Provide the [x, y] coordinate of the cell's center where the given text is located.  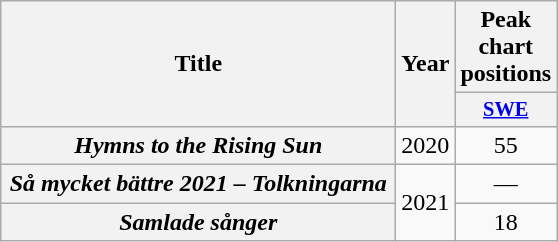
Så mycket bättre 2021 – Tolkningarna [198, 184]
55 [506, 145]
— [506, 184]
18 [506, 222]
2020 [426, 145]
Peak chart positions [506, 47]
Title [198, 64]
Year [426, 64]
SWE [506, 110]
Samlade sånger [198, 222]
Hymns to the Rising Sun [198, 145]
2021 [426, 203]
